Identify which cell holds the provided text, then report its (x, y) central coordinate. 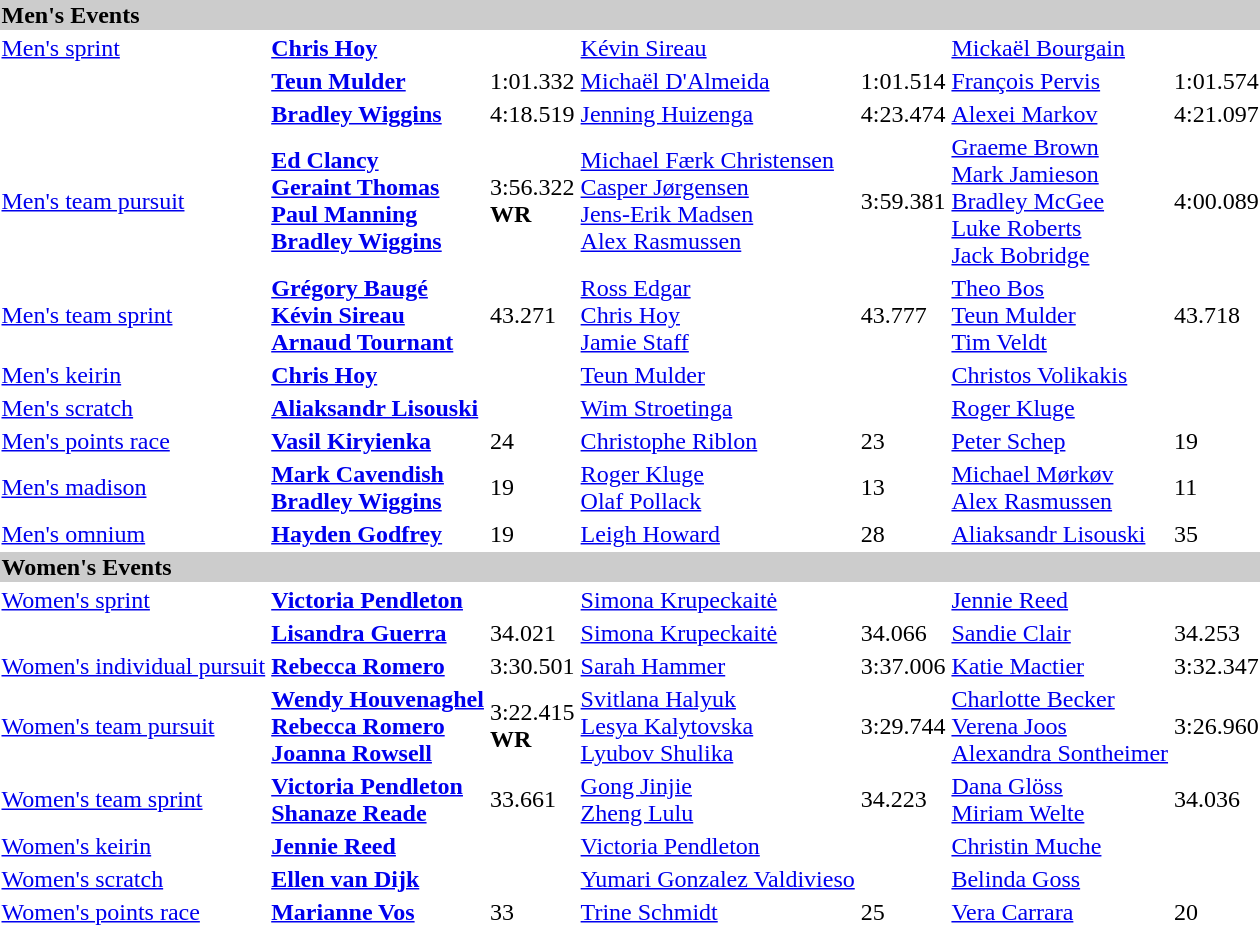
Michaël D'Almeida (718, 81)
34.021 (532, 633)
Women's team pursuit (134, 726)
Belinda Goss (1060, 879)
Dana GlössMiriam Welte (1060, 800)
Wendy HouvenaghelRebecca RomeroJoanna Rowsell (378, 726)
Men's points race (134, 441)
Women's keirin (134, 846)
Women's scratch (134, 879)
Women's Events (630, 567)
Michael MørkøvAlex Rasmussen (1060, 488)
Grégory BaugéKévin SireauArnaud Tournant (378, 315)
Mark CavendishBradley Wiggins (378, 488)
Gong JinjieZheng Lulu (718, 800)
4:23.474 (903, 114)
3:37.006 (903, 666)
Alexei Markov (1060, 114)
Roger KlugeOlaf Pollack (718, 488)
François Pervis (1060, 81)
Men's team pursuit (134, 201)
Hayden Godfrey (378, 534)
Charlotte BeckerVerena JoosAlexandra Sontheimer (1060, 726)
43.271 (532, 315)
Katie Mactier (1060, 666)
Christin Muche (1060, 846)
Men's madison (134, 488)
Peter Schep (1060, 441)
Yumari Gonzalez Valdivieso (718, 879)
Wim Stroetinga (718, 408)
Women's team sprint (134, 800)
Leigh Howard (718, 534)
3:59.381 (903, 201)
Victoria PendletonShanaze Reade (378, 800)
1:01.514 (903, 81)
Mickaël Bourgain (1060, 48)
4:18.519 (532, 114)
Graeme BrownMark JamiesonBradley McGeeLuke RobertsJack Bobridge (1060, 201)
Jenning Huizenga (718, 114)
Men's team sprint (134, 315)
13 (903, 488)
Men's Events (630, 15)
Men's scratch (134, 408)
Vasil Kiryienka (378, 441)
Men's omnium (134, 534)
Christophe Riblon (718, 441)
Men's keirin (134, 375)
Kévin Sireau (718, 48)
Christos Volikakis (1060, 375)
24 (532, 441)
43.777 (903, 315)
Ellen van Dijk (378, 879)
Michael Færk ChristensenCasper JørgensenJens-Erik MadsenAlex Rasmussen (718, 201)
33.661 (532, 800)
3:29.744 (903, 726)
Svitlana HalyukLesya KalytovskaLyubov Shulika (718, 726)
Roger Kluge (1060, 408)
Sarah Hammer (718, 666)
Ross EdgarChris HoyJamie Staff (718, 315)
Women's individual pursuit (134, 666)
Women's sprint (134, 600)
Ed ClancyGeraint ThomasPaul ManningBradley Wiggins (378, 201)
34.223 (903, 800)
34.066 (903, 633)
23 (903, 441)
3:56.322WR (532, 201)
Theo BosTeun MulderTim Veldt (1060, 315)
Rebecca Romero (378, 666)
Lisandra Guerra (378, 633)
Bradley Wiggins (378, 114)
28 (903, 534)
Sandie Clair (1060, 633)
3:22.415WR (532, 726)
1:01.332 (532, 81)
3:30.501 (532, 666)
Men's sprint (134, 48)
